Detect which cell encompasses the target text, then output its (x, y) center coordinate. 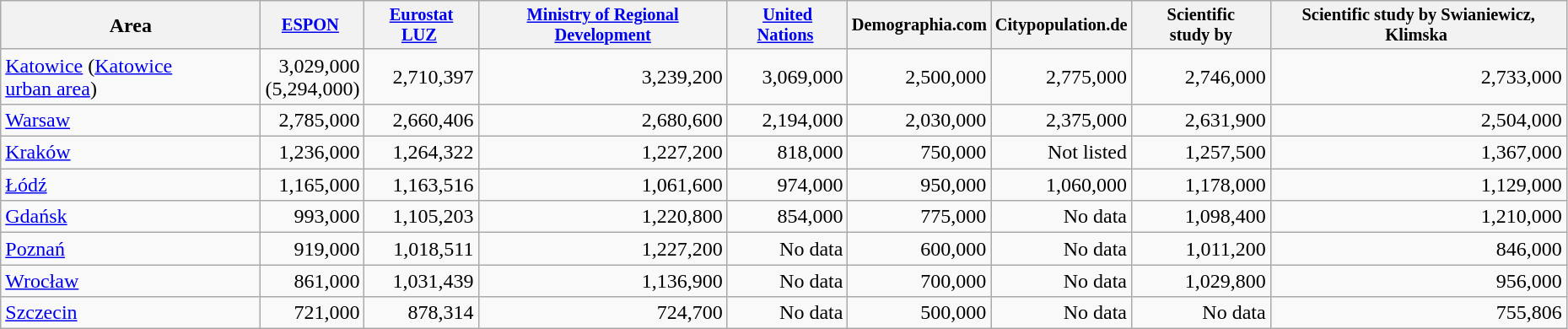
1,129,000 (1419, 185)
Ministry of Regional Development (602, 25)
1,236,000 (312, 153)
1,264,322 (422, 153)
1,165,000 (312, 185)
2,785,000 (312, 120)
2,500,000 (919, 76)
Szczecin (131, 313)
2,375,000 (1061, 120)
2,746,000 (1201, 76)
950,000 (919, 185)
Łódź (131, 185)
2,660,406 (422, 120)
3,239,200 (602, 76)
Gdańsk (131, 217)
1,098,400 (1201, 217)
861,000 (312, 281)
1,061,600 (602, 185)
2,733,000 (1419, 76)
2,710,397 (422, 76)
Poznań (131, 249)
1,031,439 (422, 281)
1,060,000 (1061, 185)
755,806 (1419, 313)
956,000 (1419, 281)
Scientific study by Swianiewicz, Klimska (1419, 25)
1,163,516 (422, 185)
1,018,511 (422, 249)
Citypopulation.de (1061, 25)
1,105,203 (422, 217)
Not listed (1061, 153)
Demographia.com (919, 25)
1,220,800 (602, 217)
ESPON (312, 25)
Eurostat LUZ (422, 25)
818,000 (788, 153)
2,194,000 (788, 120)
2,775,000 (1061, 76)
2,680,600 (602, 120)
775,000 (919, 217)
1,367,000 (1419, 153)
3,069,000 (788, 76)
993,000 (312, 217)
Area (131, 25)
919,000 (312, 249)
700,000 (919, 281)
2,631,900 (1201, 120)
United Nations (788, 25)
974,000 (788, 185)
750,000 (919, 153)
854,000 (788, 217)
1,178,000 (1201, 185)
Scientific study by (1201, 25)
Wrocław (131, 281)
3,029,000(5,294,000) (312, 76)
1,257,500 (1201, 153)
1,136,900 (602, 281)
1,029,800 (1201, 281)
Warsaw (131, 120)
1,210,000 (1419, 217)
600,000 (919, 249)
721,000 (312, 313)
Kraków (131, 153)
2,030,000 (919, 120)
1,011,200 (1201, 249)
878,314 (422, 313)
724,700 (602, 313)
500,000 (919, 313)
Katowice (Katowice urban area) (131, 76)
846,000 (1419, 249)
2,504,000 (1419, 120)
